Search for the cell housing the specified text and yield its [X, Y] center coordinate. 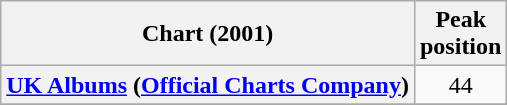
UK Albums (Official Charts Company) [208, 85]
Peakposition [460, 34]
Chart (2001) [208, 34]
44 [460, 85]
